Locate the cell with the specified text and output its (x, y) center coordinate. 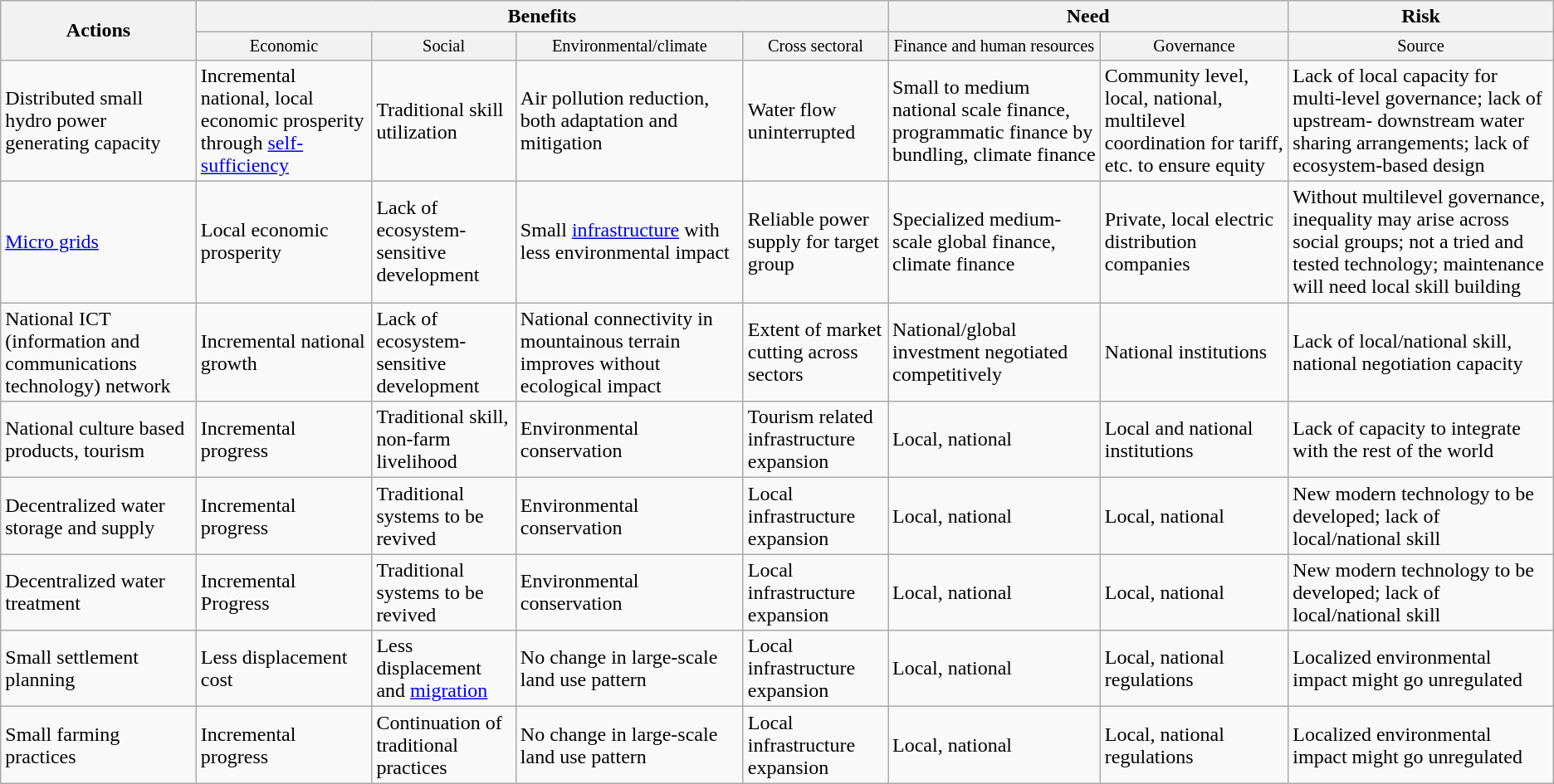
National/global investment negotiated competitively (994, 352)
Small settlement planning (99, 669)
Micro grids (99, 242)
Traditional skill, non-farm livelihood (443, 440)
Distributed small hydro power generating capacity (99, 120)
Small infrastructure with less environmental impact (629, 242)
Social (443, 46)
Governance (1194, 46)
Less displacement cost (284, 669)
Lack of capacity to integrate with the rest of the world (1421, 440)
Small farming practices (99, 745)
Continuation of traditional practices (443, 745)
Private, local electric distribution companies (1194, 242)
Need (1088, 17)
Community level, local, national, multilevel coordination for tariff, etc. to ensure equity (1194, 120)
Less displacement and migration (443, 669)
Benefits (541, 17)
Incremental Progress (284, 592)
Economic (284, 46)
Cross sectoral (815, 46)
Extent of market cutting across sectors (815, 352)
Environmental/climate (629, 46)
Incremental national growth (284, 352)
Finance and human resources (994, 46)
Water flow uninterrupted (815, 120)
Local and national institutions (1194, 440)
National ICT (information and communications technology) network (99, 352)
Lack of local/national skill, national negotiation capacity (1421, 352)
Local economic prosperity (284, 242)
Traditional skill utilization (443, 120)
Risk (1421, 17)
Decentralized water storage and supply (99, 516)
National connectivity in mountainous terrain improves without ecological impact (629, 352)
Source (1421, 46)
National institutions (1194, 352)
National culture based products, tourism (99, 440)
Air pollution reduction, both adaptation and mitigation (629, 120)
Incremental national, local economic prosperity through self-sufficiency (284, 120)
Lack of local capacity for multi-level governance; lack of upstream- downstream water sharing arrangements; lack of ecosystem-based design (1421, 120)
Reliable power supply for target group (815, 242)
Actions (99, 31)
Tourism related infrastructure expansion (815, 440)
Decentralized water treatment (99, 592)
Small to medium national scale finance, programmatic finance by bundling, climate finance (994, 120)
Specialized medium-scale global finance, climate finance (994, 242)
